Output the [X, Y] coordinate of the center of the cell containing the given text.  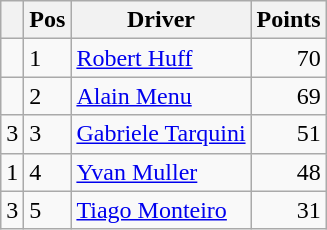
69 [288, 96]
2 [48, 96]
70 [288, 58]
48 [288, 172]
51 [288, 134]
Tiago Monteiro [161, 210]
Driver [161, 20]
5 [48, 210]
4 [48, 172]
Gabriele Tarquini [161, 134]
Yvan Muller [161, 172]
Points [288, 20]
31 [288, 210]
Alain Menu [161, 96]
Robert Huff [161, 58]
Pos [48, 20]
